Locate the cell with the specified text and output its [x, y] center coordinate. 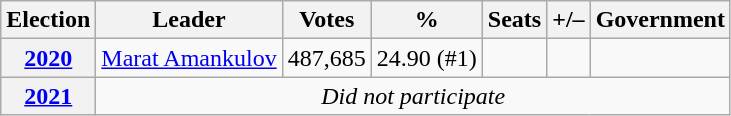
Did not participate [414, 96]
2021 [48, 96]
Election [48, 20]
Seats [514, 20]
% [426, 20]
24.90 (#1) [426, 58]
Government [660, 20]
Votes [326, 20]
Leader [189, 20]
+/– [568, 20]
Marat Amankulov [189, 58]
2020 [48, 58]
487,685 [326, 58]
